Return the [x, y] coordinate for the center point of the cell that contains the specified text.  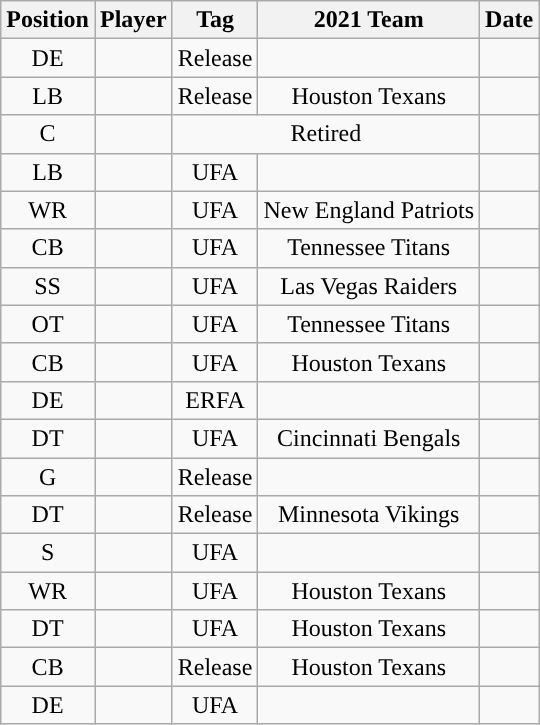
ERFA [215, 400]
Minnesota Vikings [369, 515]
New England Patriots [369, 210]
Tag [215, 20]
Retired [326, 134]
SS [48, 286]
Date [510, 20]
2021 Team [369, 20]
Player [133, 20]
G [48, 477]
C [48, 134]
Cincinnati Bengals [369, 438]
OT [48, 324]
S [48, 553]
Position [48, 20]
Las Vegas Raiders [369, 286]
